Capture the cell that displays the provided text and extract its (x, y) central coordinate. 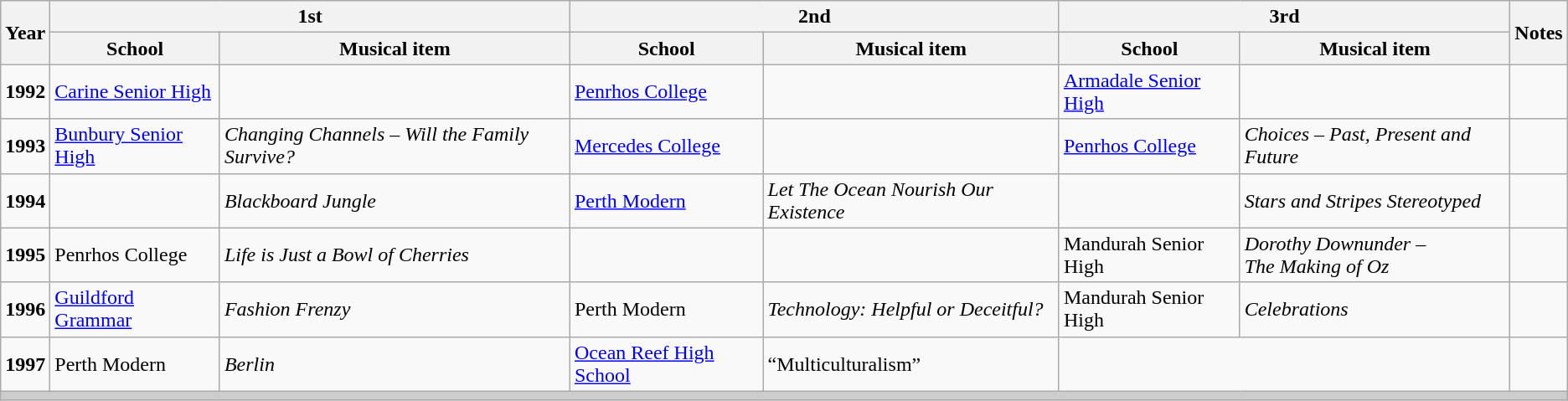
Blackboard Jungle (395, 201)
Bunbury Senior High (136, 146)
2nd (814, 17)
1996 (25, 310)
Carine Senior High (136, 92)
Guildford Grammar (136, 310)
Let The Ocean Nourish Our Existence (911, 201)
Fashion Frenzy (395, 310)
3rd (1284, 17)
Armadale Senior High (1149, 92)
Choices – Past, Present and Future (1375, 146)
Life is Just a Bowl of Cherries (395, 254)
1997 (25, 363)
1993 (25, 146)
Mercedes College (667, 146)
Celebrations (1375, 310)
Changing Channels – Will the Family Survive? (395, 146)
Stars and Stripes Stereotyped (1375, 201)
1995 (25, 254)
1st (310, 17)
Year (25, 33)
Ocean Reef High School (667, 363)
1992 (25, 92)
Berlin (395, 363)
“Multiculturalism” (911, 363)
1994 (25, 201)
Technology: Helpful or Deceitful? (911, 310)
Dorothy Downunder –The Making of Oz (1375, 254)
Notes (1539, 33)
